Determine the [X, Y] coordinate at the center of the cell enclosing the given text.  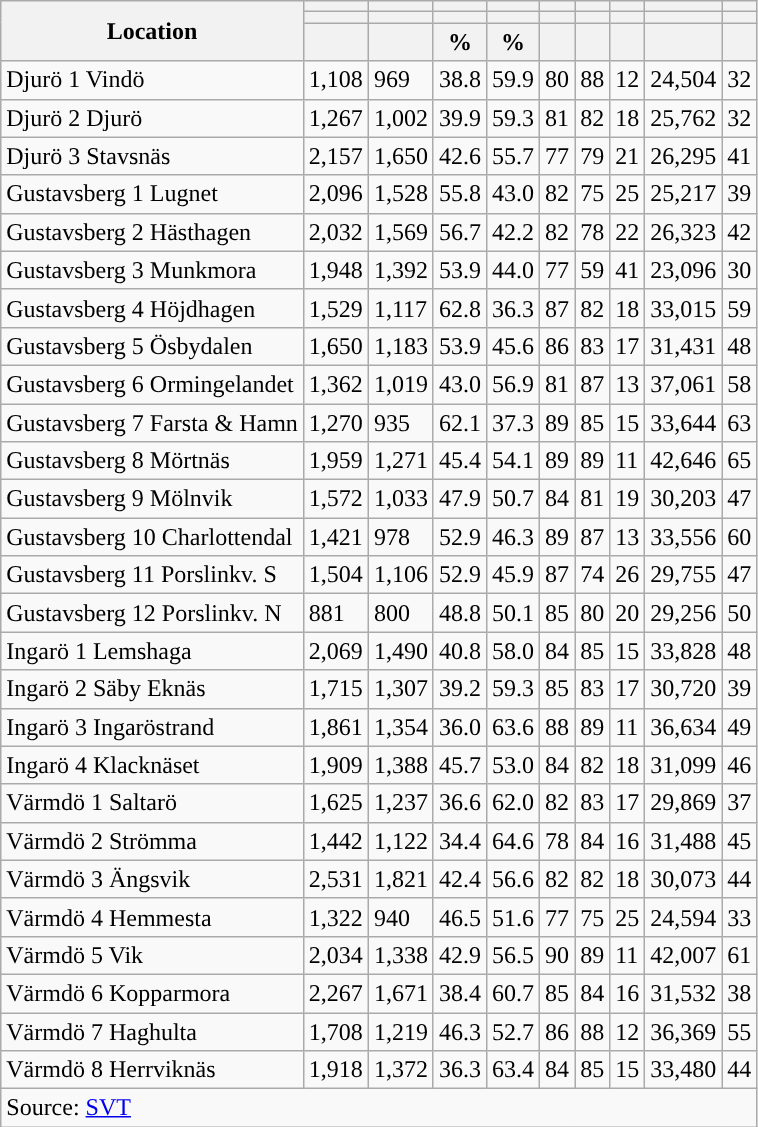
50 [740, 613]
53.0 [514, 765]
Ingarö 1 Lemshaga [152, 651]
Djurö 1 Vindö [152, 80]
1,183 [400, 346]
38.8 [460, 80]
20 [628, 613]
Gustavsberg 4 Höjdhagen [152, 308]
37,061 [684, 384]
50.7 [514, 499]
36,634 [684, 727]
Gustavsberg 1 Lugnet [152, 194]
26,323 [684, 232]
24,594 [684, 917]
58.0 [514, 651]
1,271 [400, 461]
2,032 [336, 232]
Gustavsberg 6 Ormingelandet [152, 384]
2,267 [336, 993]
22 [628, 232]
Gustavsberg 8 Mörtnäs [152, 461]
Gustavsberg 12 Porslinkv. N [152, 613]
31,431 [684, 346]
Gustavsberg 9 Mölnvik [152, 499]
37 [740, 803]
Djurö 2 Djurö [152, 118]
56.5 [514, 955]
Värmdö 4 Hemmesta [152, 917]
Värmdö 3 Ängsvik [152, 879]
1,572 [336, 499]
1,338 [400, 955]
1,671 [400, 993]
Ingarö 3 Ingaröstrand [152, 727]
1,715 [336, 689]
1,267 [336, 118]
Source: SVT [379, 1108]
Värmdö 5 Vik [152, 955]
Värmdö 1 Saltarö [152, 803]
1,106 [400, 575]
58 [740, 384]
56.9 [514, 384]
49 [740, 727]
29,256 [684, 613]
30 [740, 270]
1,122 [400, 841]
1,372 [400, 1070]
1,270 [336, 423]
Gustavsberg 3 Munkmora [152, 270]
48.8 [460, 613]
36.6 [460, 803]
45.4 [460, 461]
33,556 [684, 537]
37.3 [514, 423]
46 [740, 765]
2,157 [336, 156]
31,099 [684, 765]
33,015 [684, 308]
969 [400, 80]
1,569 [400, 232]
52.7 [514, 1031]
31,532 [684, 993]
800 [400, 613]
935 [400, 423]
56.7 [460, 232]
1,117 [400, 308]
1,918 [336, 1070]
1,861 [336, 727]
74 [592, 575]
59.9 [514, 80]
Gustavsberg 11 Porslinkv. S [152, 575]
38 [740, 993]
45.7 [460, 765]
42.2 [514, 232]
36.0 [460, 727]
26,295 [684, 156]
62.1 [460, 423]
64.6 [514, 841]
65 [740, 461]
34.4 [460, 841]
2,531 [336, 879]
55.8 [460, 194]
45 [740, 841]
Värmdö 2 Strömma [152, 841]
33,644 [684, 423]
Gustavsberg 7 Farsta & Hamn [152, 423]
Värmdö 7 Haghulta [152, 1031]
1,322 [336, 917]
62.8 [460, 308]
63 [740, 423]
31,488 [684, 841]
1,307 [400, 689]
978 [400, 537]
42,007 [684, 955]
Gustavsberg 5 Ösbydalen [152, 346]
30,073 [684, 879]
47.9 [460, 499]
55.7 [514, 156]
1,528 [400, 194]
33,828 [684, 651]
Djurö 3 Stavsnäs [152, 156]
33 [740, 917]
26 [628, 575]
881 [336, 613]
25,762 [684, 118]
51.6 [514, 917]
1,392 [400, 270]
60 [740, 537]
63.6 [514, 727]
1,033 [400, 499]
Värmdö 6 Kopparmora [152, 993]
60.7 [514, 993]
23,096 [684, 270]
2,096 [336, 194]
62.0 [514, 803]
940 [400, 917]
2,069 [336, 651]
1,442 [336, 841]
29,755 [684, 575]
42 [740, 232]
39.2 [460, 689]
Gustavsberg 2 Hästhagen [152, 232]
42.6 [460, 156]
1,490 [400, 651]
45.6 [514, 346]
1,821 [400, 879]
36,369 [684, 1031]
50.1 [514, 613]
42.9 [460, 955]
Gustavsberg 10 Charlottendal [152, 537]
42,646 [684, 461]
33,480 [684, 1070]
1,421 [336, 537]
38.4 [460, 993]
1,909 [336, 765]
54.1 [514, 461]
1,002 [400, 118]
1,108 [336, 80]
79 [592, 156]
25,217 [684, 194]
1,019 [400, 384]
Ingarö 2 Säby Eknäs [152, 689]
Värmdö 8 Herrviknäs [152, 1070]
1,959 [336, 461]
56.6 [514, 879]
40.8 [460, 651]
30,720 [684, 689]
1,948 [336, 270]
24,504 [684, 80]
1,529 [336, 308]
55 [740, 1031]
19 [628, 499]
63.4 [514, 1070]
21 [628, 156]
46.5 [460, 917]
1,388 [400, 765]
1,708 [336, 1031]
2,034 [336, 955]
29,869 [684, 803]
1,237 [400, 803]
1,504 [336, 575]
1,625 [336, 803]
39.9 [460, 118]
90 [558, 955]
61 [740, 955]
42.4 [460, 879]
45.9 [514, 575]
1,354 [400, 727]
Location [152, 31]
1,362 [336, 384]
30,203 [684, 499]
1,219 [400, 1031]
44.0 [514, 270]
Ingarö 4 Klacknäset [152, 765]
